Locate the cell with the specified text and output its [x, y] center coordinate. 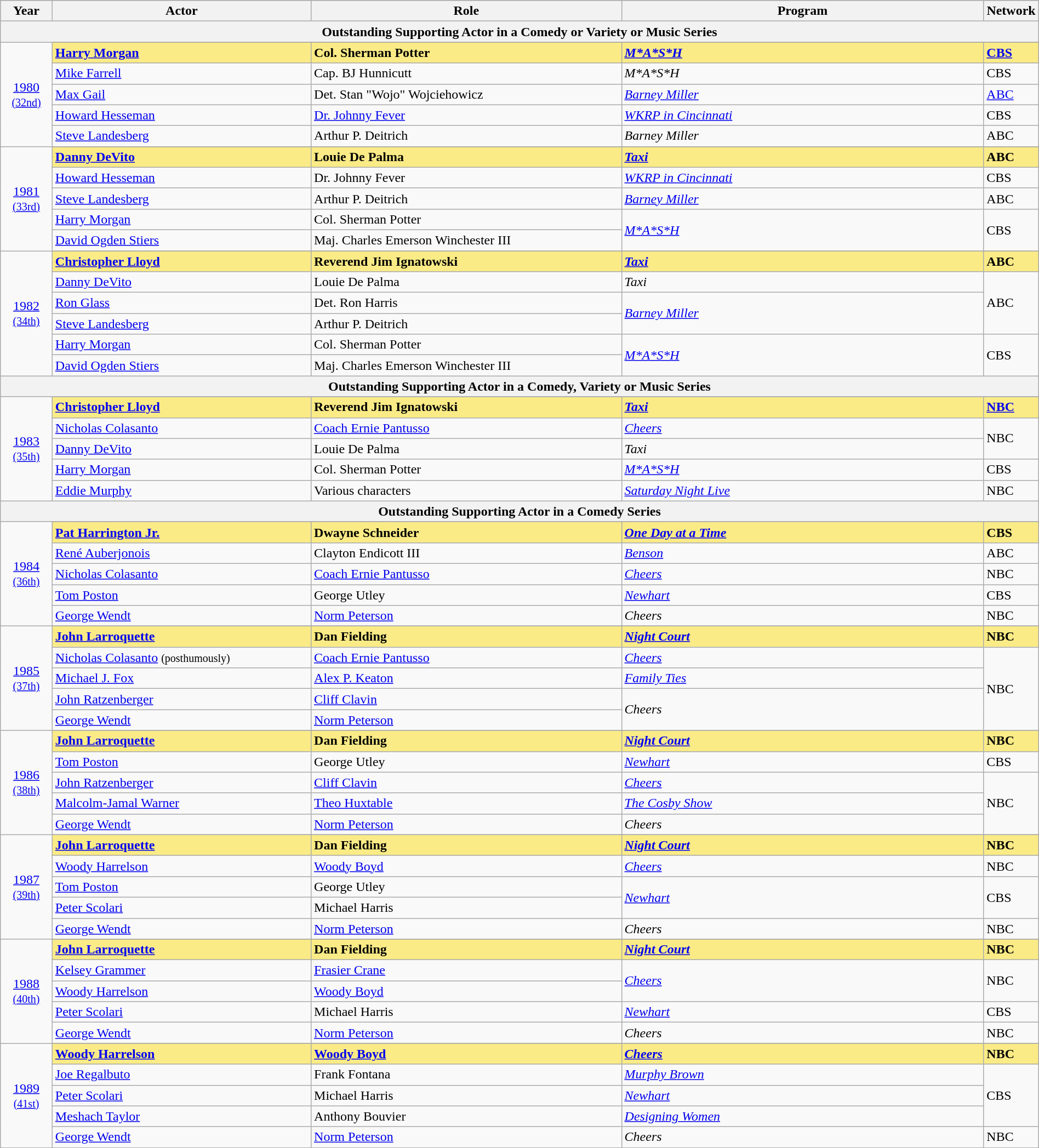
Anthony Bouvier [467, 1116]
Program [802, 11]
Clayton Endicott III [467, 553]
Mike Farrell [181, 73]
Kelsey Grammer [181, 970]
Frasier Crane [467, 970]
Year [26, 11]
Det. Ron Harris [467, 303]
The Cosby Show [802, 803]
Eddie Murphy [181, 490]
1987(39th) [26, 887]
Saturday Night Live [802, 490]
1984(36th) [26, 574]
Alex P. Keaton [467, 678]
1982(34th) [26, 313]
One Day at a Time [802, 532]
Det. Stan "Wojo" Wojciehowicz [467, 94]
Network [1011, 11]
Cap. BJ Hunnicutt [467, 73]
Role [467, 11]
Meshach Taylor [181, 1116]
Nicholas Colasanto (posthumously) [181, 658]
Outstanding Supporting Actor in a Comedy Series [519, 511]
1985(37th) [26, 678]
Frank Fontana [467, 1075]
Michael J. Fox [181, 678]
1980(32nd) [26, 94]
Various characters [467, 490]
1989(41st) [26, 1095]
Malcolm-Jamal Warner [181, 803]
Outstanding Supporting Actor in a Comedy or Variety or Music Series [519, 32]
Designing Women [802, 1116]
Joe Regalbuto [181, 1075]
Actor [181, 11]
Dwayne Schneider [467, 532]
Theo Huxtable [467, 803]
1986(38th) [26, 783]
Benson [802, 553]
1988(40th) [26, 991]
René Auberjonois [181, 553]
Max Gail [181, 94]
Pat Harrington Jr. [181, 532]
Ron Glass [181, 303]
1983(35th) [26, 449]
Outstanding Supporting Actor in a Comedy, Variety or Music Series [519, 386]
1981(33rd) [26, 198]
Family Ties [802, 678]
Murphy Brown [802, 1075]
